Search for the cell housing the specified text and yield its (X, Y) center coordinate. 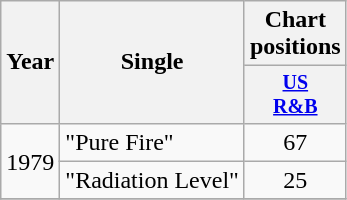
USR&B (295, 94)
67 (295, 142)
1979 (30, 161)
25 (295, 180)
Single (152, 62)
"Pure Fire" (152, 142)
Chart positions (295, 34)
"Radiation Level" (152, 180)
Year (30, 62)
